Return the (x, y) coordinate for the center point of the cell that contains the specified text.  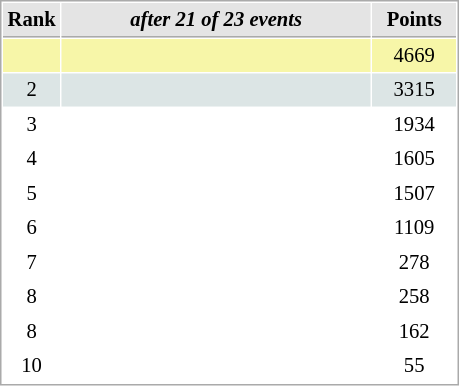
278 (414, 262)
after 21 of 23 events (216, 20)
4 (32, 158)
Points (414, 20)
162 (414, 332)
4669 (414, 56)
Rank (32, 20)
3315 (414, 90)
1934 (414, 124)
55 (414, 366)
5 (32, 194)
7 (32, 262)
1109 (414, 228)
1507 (414, 194)
2 (32, 90)
258 (414, 296)
10 (32, 366)
3 (32, 124)
6 (32, 228)
1605 (414, 158)
